For the text-containing cell, return its midpoint in [X, Y] coordinate format. 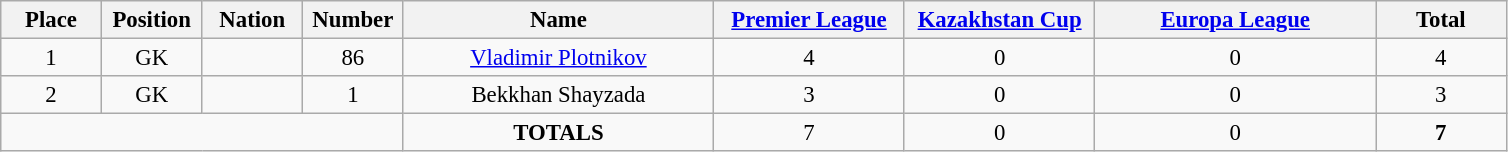
86 [354, 58]
TOTALS [558, 133]
Name [558, 20]
2 [52, 95]
Total [1442, 20]
Number [354, 20]
Bekkhan Shayzada [558, 95]
Kazakhstan Cup [1000, 20]
Nation [252, 20]
Europa League [1236, 20]
Vladimir Plotnikov [558, 58]
Place [52, 20]
Premier League [810, 20]
Position [152, 20]
